Extract the (X, Y) coordinate from the center of the cell holding the provided text.  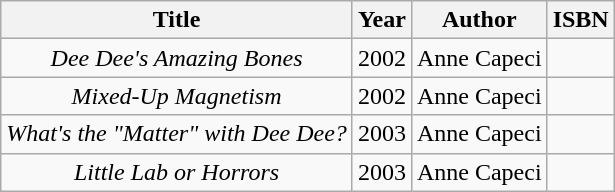
Dee Dee's Amazing Bones (177, 58)
Little Lab or Horrors (177, 172)
Title (177, 20)
Year (382, 20)
What's the "Matter" with Dee Dee? (177, 134)
Author (479, 20)
Mixed-Up Magnetism (177, 96)
ISBN (580, 20)
